For the text-containing cell, return its midpoint in (x, y) coordinate format. 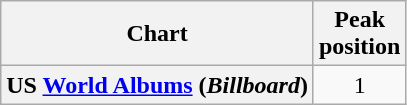
Chart (158, 34)
Peakposition (359, 34)
1 (359, 85)
US World Albums (Billboard) (158, 85)
